Search for the cell housing the specified text and yield its (X, Y) center coordinate. 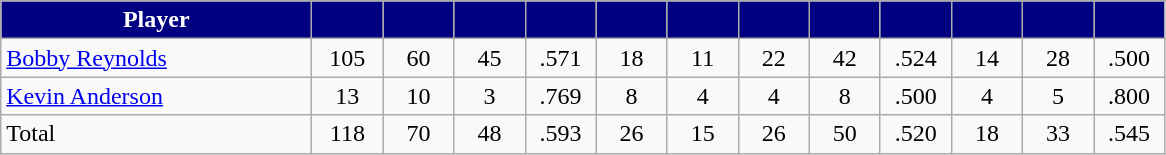
50 (844, 134)
42 (844, 58)
.524 (916, 58)
11 (702, 58)
.800 (1130, 96)
10 (418, 96)
33 (1058, 134)
Player (156, 20)
Bobby Reynolds (156, 58)
14 (986, 58)
60 (418, 58)
.571 (560, 58)
13 (348, 96)
105 (348, 58)
.769 (560, 96)
Kevin Anderson (156, 96)
.593 (560, 134)
Total (156, 134)
.545 (1130, 134)
15 (702, 134)
5 (1058, 96)
22 (774, 58)
48 (490, 134)
.520 (916, 134)
28 (1058, 58)
45 (490, 58)
118 (348, 134)
70 (418, 134)
3 (490, 96)
